Find where the given text appears and provide that cell's center as (x, y) coordinate. 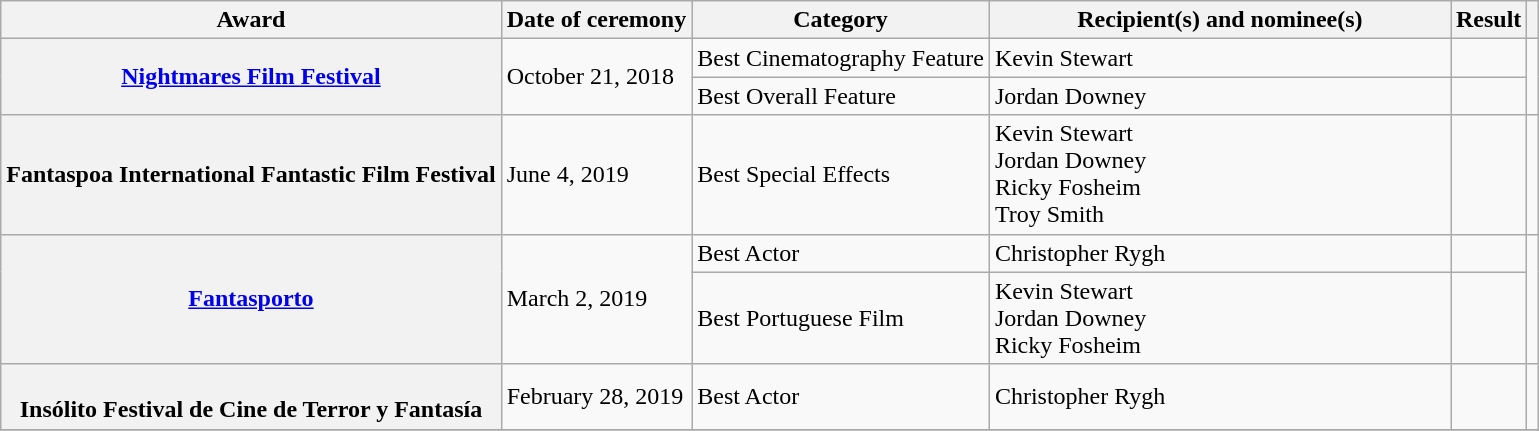
Best Special Effects (841, 174)
Insólito Festival de Cine de Terror y Fantasía (251, 396)
Kevin StewartJordan DowneyRicky FosheimTroy Smith (1220, 174)
Result (1488, 20)
June 4, 2019 (596, 174)
Nightmares Film Festival (251, 77)
February 28, 2019 (596, 396)
Category (841, 20)
Fantasporto (251, 299)
Fantaspoa International Fantastic Film Festival (251, 174)
Kevin Stewart (1220, 58)
Date of ceremony (596, 20)
Recipient(s) and nominee(s) (1220, 20)
Kevin StewartJordan DowneyRicky Fosheim (1220, 318)
Jordan Downey (1220, 96)
Best Cinematography Feature (841, 58)
Best Portuguese Film (841, 318)
March 2, 2019 (596, 299)
October 21, 2018 (596, 77)
Award (251, 20)
Best Overall Feature (841, 96)
